Extract the (x, y) coordinate from the center of the cell holding the provided text.  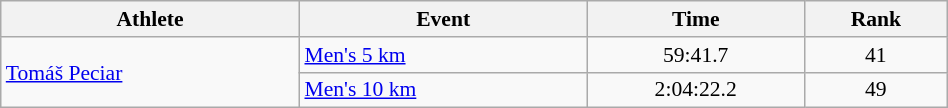
Tomáš Peciar (150, 72)
Athlete (150, 19)
49 (876, 90)
Event (442, 19)
Rank (876, 19)
Men's 10 km (442, 90)
59:41.7 (696, 55)
Men's 5 km (442, 55)
2:04:22.2 (696, 90)
41 (876, 55)
Time (696, 19)
